Scan for the cell matching the given text and deliver its [x, y] coordinate at center. 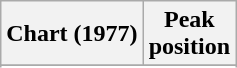
Chart (1977) [72, 34]
Peakposition [189, 34]
